From the cell containing the given text, extract its center point as (x, y) coordinate. 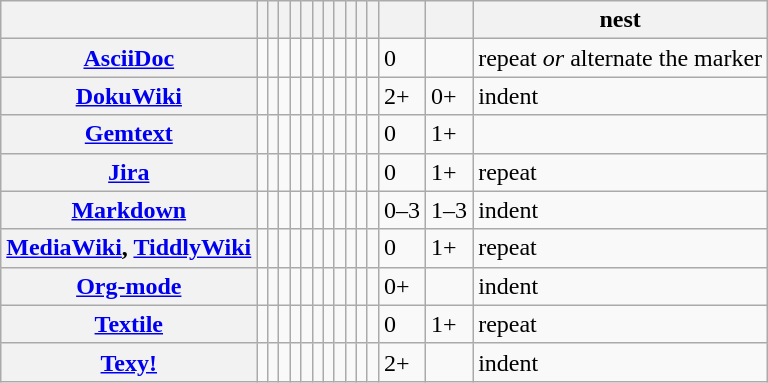
Markdown (129, 210)
repeat or alternate the marker (620, 58)
DokuWiki (129, 96)
Org-mode (129, 286)
Texy! (129, 362)
0–3 (402, 210)
1–3 (450, 210)
MediaWiki, TiddlyWiki (129, 248)
nest (620, 20)
Gemtext (129, 134)
Jira (129, 172)
Textile (129, 324)
AsciiDoc (129, 58)
